Determine the (X, Y) coordinate at the center of the cell enclosing the given text.  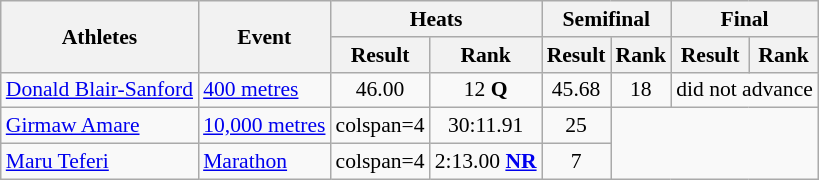
25 (576, 126)
Donald Blair-Sanford (100, 90)
45.68 (576, 90)
Girmaw Amare (100, 126)
did not advance (744, 90)
Maru Teferi (100, 162)
30:11.91 (486, 126)
46.00 (380, 90)
2:13.00 NR (486, 162)
10,000 metres (264, 126)
Heats (436, 19)
12 Q (486, 90)
Semifinal (606, 19)
18 (642, 90)
Athletes (100, 36)
400 metres (264, 90)
7 (576, 162)
Final (744, 19)
Event (264, 36)
Marathon (264, 162)
